Determine the (X, Y) coordinate at the center of the cell enclosing the given text.  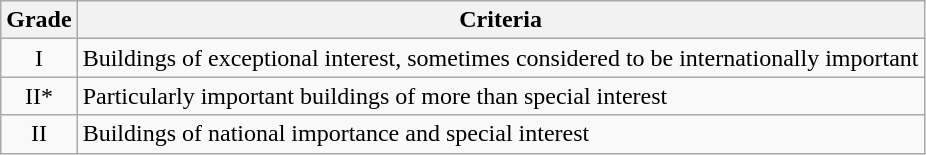
II* (39, 96)
II (39, 134)
Buildings of exceptional interest, sometimes considered to be internationally important (500, 58)
I (39, 58)
Criteria (500, 20)
Buildings of national importance and special interest (500, 134)
Particularly important buildings of more than special interest (500, 96)
Grade (39, 20)
